Find where the given text appears and provide that cell's center as [x, y] coordinate. 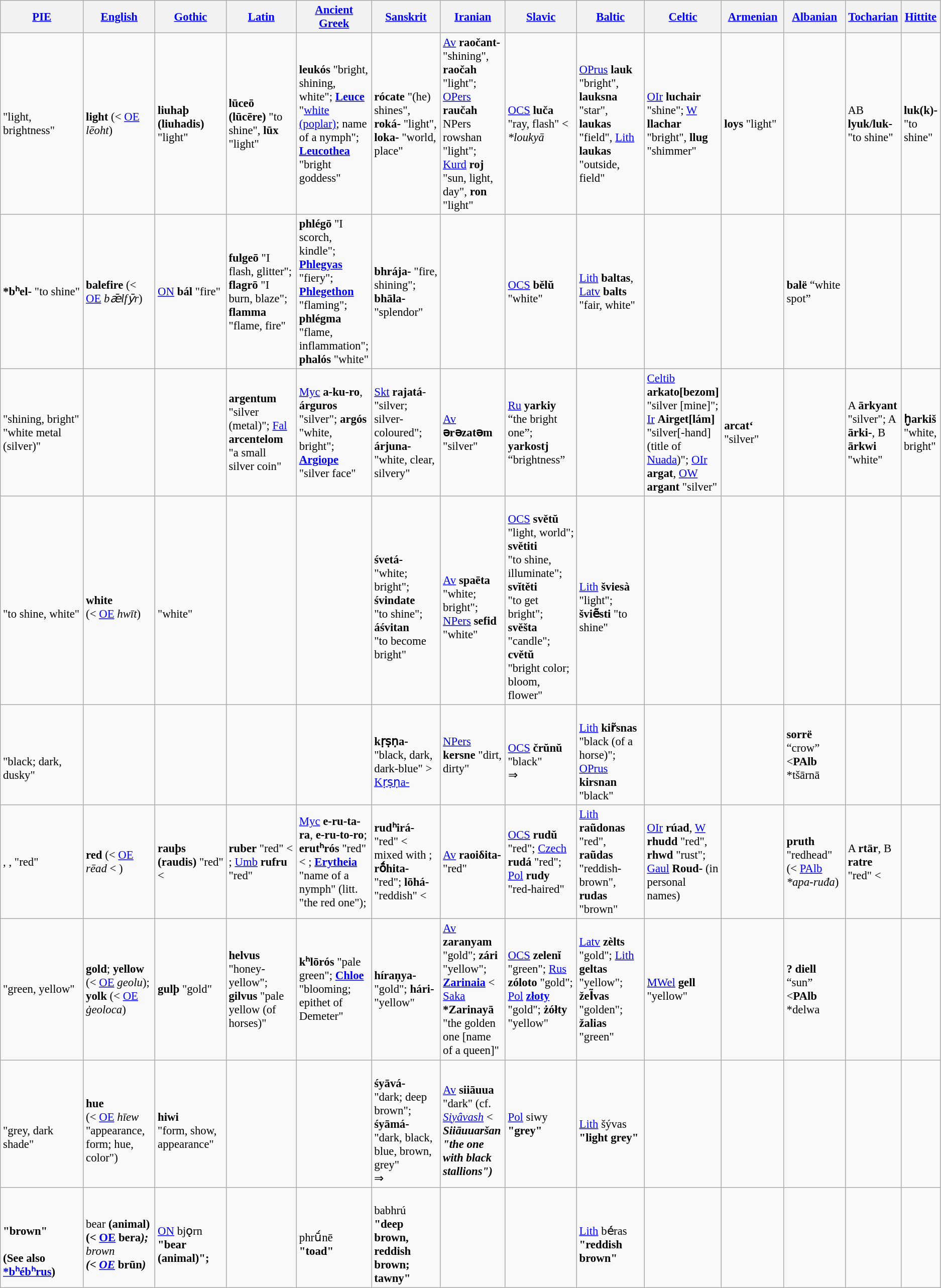
Tocharian [873, 17]
Lith kir̃snas "black (of a horse)"; OPrus kirsnan "black" [611, 755]
Hittite [921, 17]
OCS bělŭ "white" [541, 292]
A rtär, B ratre "red" < [873, 863]
śyāvá- "dark; deep brown"; śyāmá- "dark, black, blue, brown, grey" ⇒ [406, 1124]
Av zaranyam "gold"; zári "yellow"; Zarinaia < Saka *Zarinayā "the golden one [name of a queen]" [473, 989]
helvus "honey-yellow"; gilvus "pale yellow (of horses)" [261, 989]
Lith šývas "light grey" [611, 1124]
Slavic [541, 17]
phrū́nē "toad" [333, 1237]
red (< OE rēad < ) [120, 863]
OCS črŭnŭ "black"⇒ [541, 755]
arcat‘ "silver" [753, 433]
"green, yellow" [42, 989]
OIr luchair "shine"; W llachar "bright", llug "shimmer" [683, 124]
Iranian [473, 17]
bhrája- "fire, shining"; bhāla- "splendor" [406, 292]
Sanskrit [406, 17]
Av spaēta "white; bright"; NPers sefid "white" [473, 601]
fulgeō "I flash, glitter"; flagrō "I burn, blaze";flamma "flame, fire" [261, 292]
Celtic [683, 17]
Latin [261, 17]
leukós "bright, shining, white"; Leuce "white (poplar); name of a nymph"; Leucothea "bright goddess" [333, 124]
gulþ "gold" [191, 989]
OIr rúad, W rhudd "red", rhwd "rust"; Gaul Roud- (in personal names) [683, 863]
*bʰel- "to shine" [42, 292]
Gothic [191, 17]
Myc e-ru-ta-ra, e-ru-to-ro; erutʰrós "red" < ; Erytheia "name of a nymph" (litt. "the red one"); [333, 863]
OCS rudŭ "red"; Czech rudá "red"; Pol rudy "red-haired" [541, 863]
bear (animal) (< OE bera); brown (< OE brūn) [120, 1237]
rudʰirá- "red" < mixed with ; rṓhita- "red"; lōhá- "reddish" < [406, 863]
luk(k)- "to shine" [921, 124]
rócate "(he) shines", roká- "light", loka- "world, place" [406, 124]
Armenian [753, 17]
AB lyuk/luk- "to shine" [873, 124]
ON bál "fire" [191, 292]
Ancient Greek [333, 17]
liuhaþ (liuhadis) "light" [191, 124]
ON bjǫrn "bear (animal)"; [191, 1237]
, , "red" [42, 863]
argentum "silver (metal)"; Fal arcentelom "a small silver coin" [261, 433]
"brown" (See also *bʰébʰrus) [42, 1237]
sorrë “crow” <PAlb *tšārnā [814, 755]
gold; yellow (< OE geolu); yolk (< OE ġeoloca) [120, 989]
śvetá- "white; bright"; śvindate "to shine"; áśvitan "to become bright" [406, 601]
rauþs (raudis) "red" < [191, 863]
English [120, 17]
Av ərəzatəm "silver" [473, 433]
Myc a-ku-ro, árguros "silver"; argós "white, bright"; Argiope "silver face" [333, 433]
white (< OE hwīt) [120, 601]
PIE [42, 17]
Pol siwy "grey" [541, 1124]
light (< OE lēoht) [120, 124]
lūceō (lūcēre) "to shine", lūx "light" [261, 124]
"black; dark, dusky" [42, 755]
hue (< OE hīew "appearance, form; hue, color") [120, 1124]
phlégō "I scorch, kindle"; Phlegyas "fiery"; Phlegethon "flaming";phlégma "flame, inflammation"; phalós "white" [333, 292]
Lith bė́ras "reddish brown" [611, 1237]
"light, brightness" [42, 124]
A ārkyant "silver"; A ārki-, B ārkwi "white" [873, 433]
hiwi "form, show, appearance" [191, 1124]
Av raoiδita- "red" [473, 863]
híraņya- "gold"; hári- "yellow" [406, 989]
"white" [191, 601]
OCS světŭ "light, world"; světiti "to shine, illuminate"; svĭtěti "to get bright"; svěšta "candle"; cvětŭ "bright color; bloom, flower" [541, 601]
Skt rajatá- "silver; silver-coloured"; árjuna- "white, clear, silvery" [406, 433]
Celtib arkato[bezom] "silver [mine]"; Ir Airget[lám] "silver[-hand] (title of Nuada)"; OIr argat, OW argant "silver" [683, 433]
Lith baltas, Latv balts "fair, white" [611, 292]
ḫarkiš "white, bright" [921, 433]
OPrus lauk "bright", lauksna "star", laukas "field", Lith laukas "outside, field" [611, 124]
balë “white spot” [814, 292]
babhrú "deep brown, reddish brown; tawny" [406, 1237]
"grey, dark shade" [42, 1124]
Lith raũdonas "red", raũdas "reddish-brown", rudas "brown" [611, 863]
"to shine, white" [42, 601]
kʰlōrós "pale green"; Chloe "blooming; epithet of Demeter" [333, 989]
MWel gell "yellow" [683, 989]
kṛṣṇa- "black, dark, dark-blue" > Kṛṣṇa- [406, 755]
OCS luča "ray, flash" < *loukyā [541, 124]
Ru yarkiy “the bright one”; yarkostj “brightness” [541, 433]
"shining, bright" "white metal (silver)" [42, 433]
balefire (< OE bǣlfȳr) [120, 292]
Albanian [814, 17]
Latv zèlts "gold"; Lith geltas "yellow"; žel̃vas "golden"; žalias "green" [611, 989]
Lith šviesà "light"; šviẽsti "to shine" [611, 601]
Av siiāuua "dark" (cf. Siyâvash < Siiāuuaršan "the one with black stallions") [473, 1124]
Baltic [611, 17]
ruber "red" < ; Umb rufru "red" [261, 863]
pruth "redhead" (< PAlb *apa-ruđa) [814, 863]
loys "light" [753, 124]
Av raočant- "shining", raočah "light"; OPers raučahNPers rowshan "light"; Kurd roj "sun, light, day", ron "light" [473, 124]
OCS zelenĭ "green"; Rus zóloto "gold"; Pol złoty "gold"; żółty "yellow" [541, 989]
NPers kersne "dirt, dirty" [473, 755]
? diell “sun” <PAlb *delwa [814, 989]
